Return [X, Y] of the center of cell containing provided text 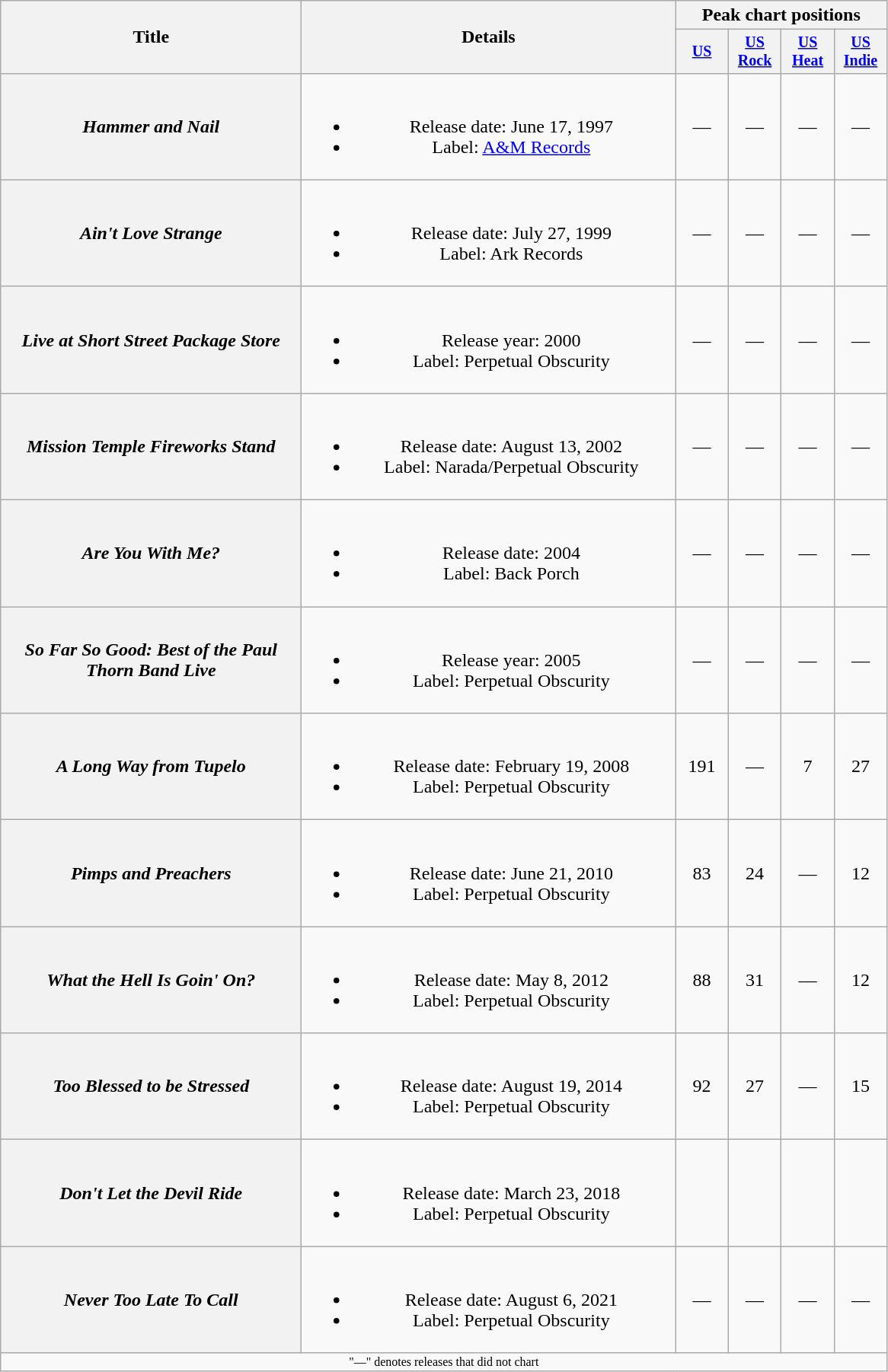
US [702, 52]
Release date: August 19, 2014Label: Perpetual Obscurity [489, 1086]
Release date: June 21, 2010Label: Perpetual Obscurity [489, 873]
Release date: March 23, 2018Label: Perpetual Obscurity [489, 1193]
US Indie [861, 52]
Release date: August 13, 2002Label: Narada/Perpetual Obscurity [489, 446]
92 [702, 1086]
Release date: 2004Label: Back Porch [489, 554]
Release date: July 27, 1999Label: Ark Records [489, 233]
Never Too Late To Call [151, 1300]
Release date: February 19, 2008Label: Perpetual Obscurity [489, 767]
Ain't Love Strange [151, 233]
So Far So Good: Best of the Paul Thorn Band Live [151, 660]
Live at Short Street Package Store [151, 340]
Release date: May 8, 2012Label: Perpetual Obscurity [489, 980]
Pimps and Preachers [151, 873]
US Heat [807, 52]
US Rock [754, 52]
A Long Way from Tupelo [151, 767]
83 [702, 873]
Release date: August 6, 2021Label: Perpetual Obscurity [489, 1300]
24 [754, 873]
"—" denotes releases that did not chart [444, 1362]
7 [807, 767]
Title [151, 37]
Release date: June 17, 1997Label: A&M Records [489, 126]
Details [489, 37]
191 [702, 767]
31 [754, 980]
What the Hell Is Goin' On? [151, 980]
Release year: 2000Label: Perpetual Obscurity [489, 340]
Mission Temple Fireworks Stand [151, 446]
Too Blessed to be Stressed [151, 1086]
Peak chart positions [781, 15]
15 [861, 1086]
Hammer and Nail [151, 126]
Release year: 2005Label: Perpetual Obscurity [489, 660]
Are You With Me? [151, 554]
88 [702, 980]
Don't Let the Devil Ride [151, 1193]
